Determine the (x, y) coordinate at the center of the cell enclosing the given text.  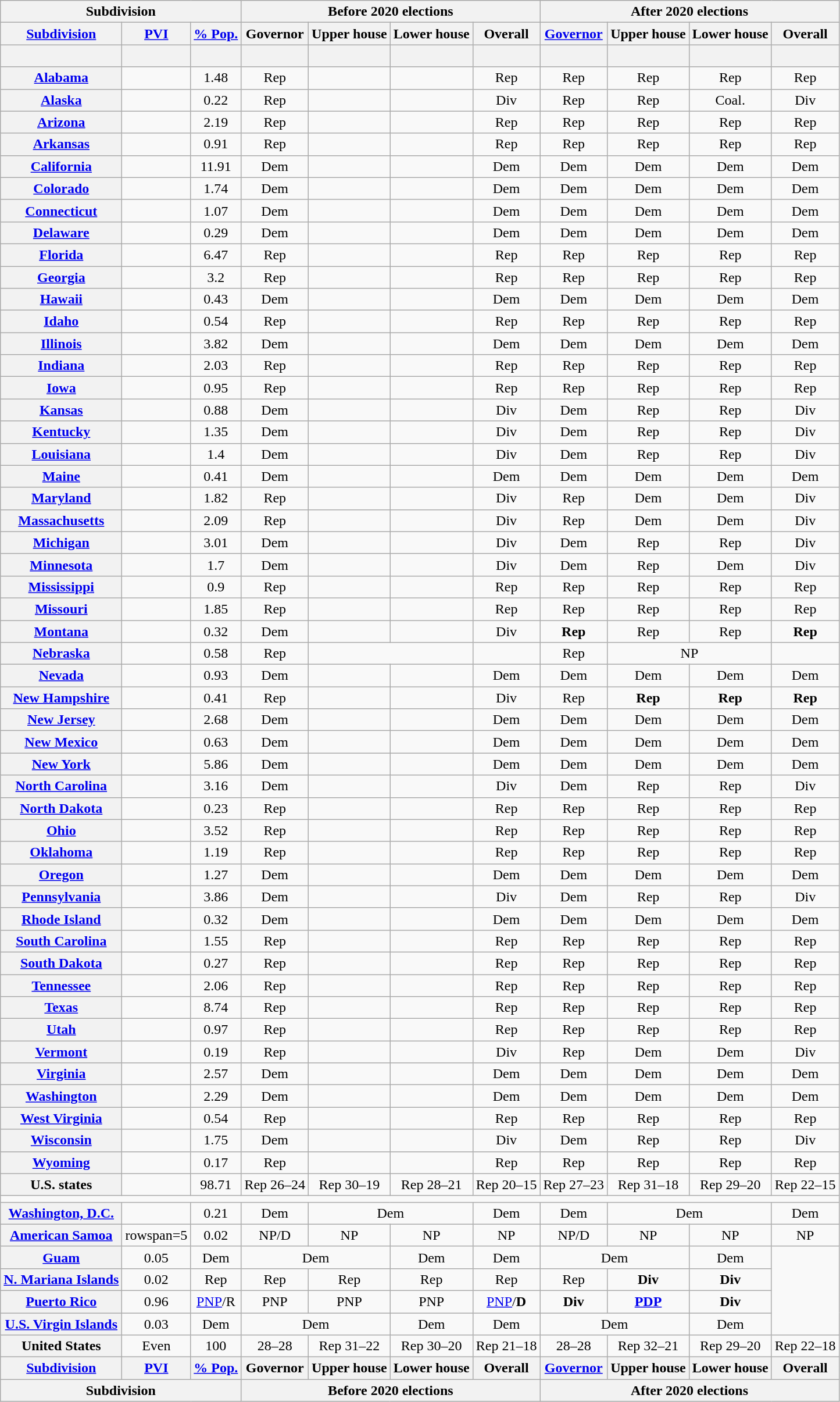
0.03 (156, 1324)
Maine (62, 476)
North Carolina (62, 786)
West Virginia (62, 1118)
3.01 (216, 543)
Wisconsin (62, 1140)
Rep 22–18 (805, 1346)
Arkansas (62, 144)
0.63 (216, 742)
Georgia (62, 277)
0.58 (216, 654)
Colorado (62, 188)
2.19 (216, 122)
Michigan (62, 543)
1.85 (216, 609)
1.75 (216, 1140)
1.4 (216, 454)
N. Mariana Islands (62, 1279)
Wyoming (62, 1162)
Even (156, 1346)
2.57 (216, 1074)
1.19 (216, 852)
PDP (649, 1301)
New Jersey (62, 720)
Alabama (62, 78)
1.82 (216, 498)
2.03 (216, 366)
New Hampshire (62, 698)
Montana (62, 631)
3.16 (216, 786)
1.7 (216, 565)
Indiana (62, 366)
2.68 (216, 720)
Louisiana (62, 454)
0.43 (216, 299)
Massachusetts (62, 520)
U.S. Virgin Islands (62, 1324)
3.82 (216, 344)
Utah (62, 1030)
Minnesota (62, 565)
3.2 (216, 277)
Washington, D.C. (62, 1213)
0.93 (216, 676)
0.97 (216, 1030)
8.74 (216, 1008)
United States (62, 1346)
Oklahoma (62, 852)
1.55 (216, 941)
2.06 (216, 986)
Rhode Island (62, 919)
Guam (62, 1257)
0.96 (156, 1301)
Rep 30–19 (350, 1185)
Rep 21–18 (506, 1346)
North Dakota (62, 808)
Rep 27–23 (574, 1185)
3.52 (216, 830)
PNP/D (506, 1301)
Rep 22–15 (805, 1185)
5.86 (216, 764)
0.23 (216, 808)
2.09 (216, 520)
11.91 (216, 166)
6.47 (216, 255)
Coal. (730, 100)
Rep 20–15 (506, 1185)
Iowa (62, 388)
Maryland (62, 498)
2.29 (216, 1096)
New York (62, 764)
0.21 (216, 1213)
1.48 (216, 78)
U.S. states (62, 1185)
0.29 (216, 233)
Connecticut (62, 211)
Idaho (62, 322)
0.91 (216, 144)
Ohio (62, 830)
100 (216, 1346)
0.9 (216, 587)
American Samoa (62, 1235)
1.07 (216, 211)
1.27 (216, 875)
Alaska (62, 100)
3.86 (216, 897)
California (62, 166)
Nevada (62, 676)
Arizona (62, 122)
0.95 (216, 388)
South Dakota (62, 963)
0.17 (216, 1162)
0.27 (216, 963)
Tennessee (62, 986)
Florida (62, 255)
Rep 26–24 (275, 1185)
1.35 (216, 432)
South Carolina (62, 941)
Texas (62, 1008)
Nebraska (62, 654)
Pennsylvania (62, 897)
98.71 (216, 1185)
Oregon (62, 875)
Rep 28–21 (431, 1185)
0.88 (216, 410)
Hawaii (62, 299)
PNP/R (216, 1301)
Rep 30–20 (431, 1346)
Puerto Rico (62, 1301)
Delaware (62, 233)
Mississippi (62, 587)
Kentucky (62, 432)
Washington (62, 1096)
Kansas (62, 410)
Vermont (62, 1052)
Rep 31–22 (350, 1346)
Rep 31–18 (649, 1185)
0.19 (216, 1052)
0.05 (156, 1257)
Missouri (62, 609)
1.74 (216, 188)
rowspan=5 (156, 1235)
Illinois (62, 344)
0.22 (216, 100)
New Mexico (62, 742)
Virginia (62, 1074)
Rep 32–21 (649, 1346)
